Determine the (x, y) coordinate at the center of the cell enclosing the given text.  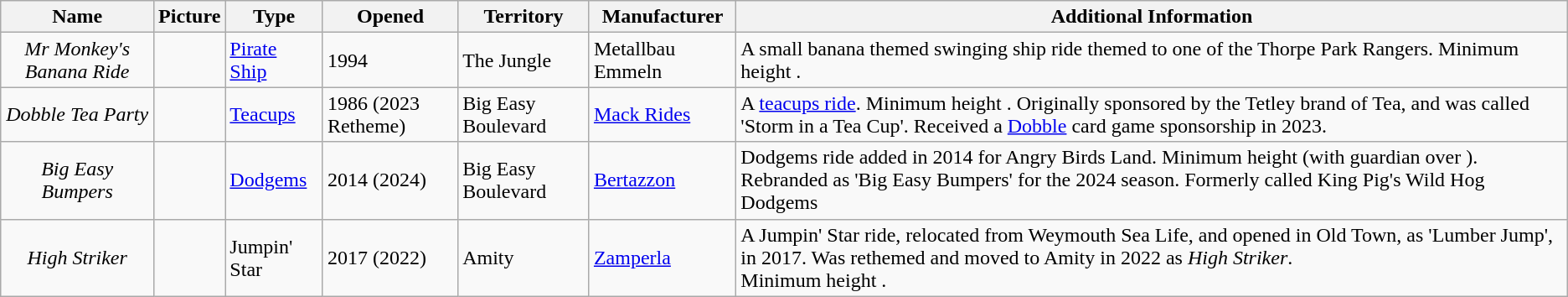
Amity (524, 258)
Territory (524, 17)
Bertazzon (662, 180)
Big Easy Bumpers (77, 180)
2017 (2022) (390, 258)
Picture (189, 17)
Name (77, 17)
1994 (390, 60)
Mr Monkey's Banana Ride (77, 60)
Pirate Ship (275, 60)
1986 (2023 Retheme) (390, 114)
Type (275, 17)
Dodgems (275, 180)
Mack Rides (662, 114)
2014 (2024) (390, 180)
Additional Information (1152, 17)
Jumpin' Star (275, 258)
Metallbau Emmeln (662, 60)
Manufacturer (662, 17)
The Jungle (524, 60)
Teacups (275, 114)
Zamperla (662, 258)
Opened (390, 17)
High Striker (77, 258)
Dobble Tea Party (77, 114)
A small banana themed swinging ship ride themed to one of the Thorpe Park Rangers. Minimum height . (1152, 60)
